Output the [x, y] coordinate of the center of the cell containing the given text.  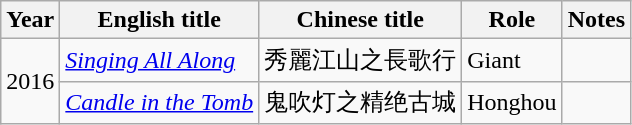
Honghou [512, 102]
Year [30, 20]
Giant [512, 60]
Singing All Along [160, 60]
鬼吹灯之精绝古城 [360, 102]
English title [160, 20]
2016 [30, 82]
Candle in the Tomb [160, 102]
Role [512, 20]
秀麗江山之長歌行 [360, 60]
Chinese title [360, 20]
Notes [596, 20]
